Extract the (X, Y) coordinate from the center of the cell holding the provided text.  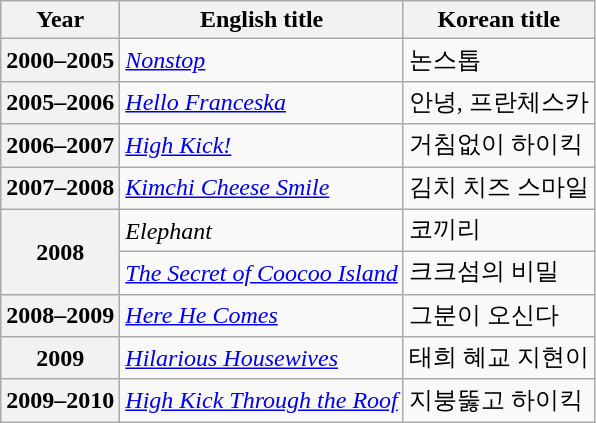
Year (60, 20)
The Secret of Coocoo Island (262, 274)
거침없이 하이킥 (498, 146)
지붕뚫고 하이킥 (498, 400)
김치 치즈 스마일 (498, 188)
Elephant (262, 230)
Hilarious Housewives (262, 358)
Nonstop (262, 60)
Kimchi Cheese Smile (262, 188)
2009–2010 (60, 400)
그분이 오신다 (498, 316)
2009 (60, 358)
High Kick! (262, 146)
2000–2005 (60, 60)
논스톱 (498, 60)
Korean title (498, 20)
태희 혜교 지현이 (498, 358)
크크섬의 비밀 (498, 274)
Hello Franceska (262, 102)
English title (262, 20)
안녕, 프란체스카 (498, 102)
Here He Comes (262, 316)
2008 (60, 252)
High Kick Through the Roof (262, 400)
2005–2006 (60, 102)
2008–2009 (60, 316)
코끼리 (498, 230)
2006–2007 (60, 146)
2007–2008 (60, 188)
